Pinpoint the cell where the given text exists, returning its (x, y) midpoint coordinate. 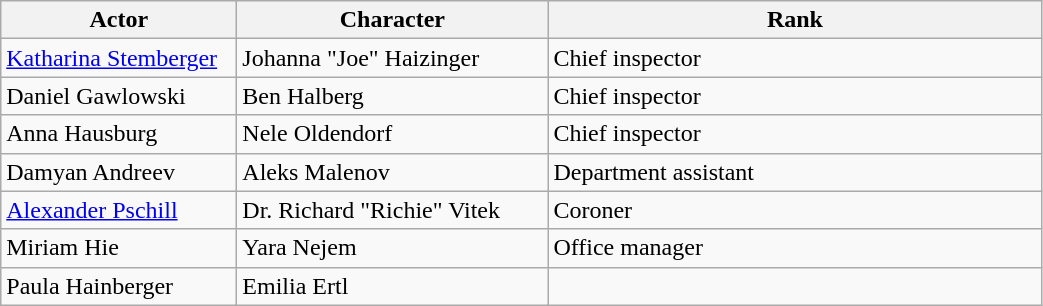
Nele Oldendorf (392, 134)
Alexander Pschill (119, 210)
Yara Nejem (392, 248)
Department assistant (795, 172)
Dr. Richard "Richie" Vitek (392, 210)
Paula Hainberger (119, 286)
Actor (119, 20)
Rank (795, 20)
Character (392, 20)
Katharina Stemberger (119, 58)
Emilia Ertl (392, 286)
Coroner (795, 210)
Office manager (795, 248)
Daniel Gawlowski (119, 96)
Johanna "Joe" Haizinger (392, 58)
Ben Halberg (392, 96)
Miriam Hie (119, 248)
Anna Hausburg (119, 134)
Damyan Andreev (119, 172)
Aleks Malenov (392, 172)
